Determine the (x, y) coordinate at the center of the cell enclosing the given text.  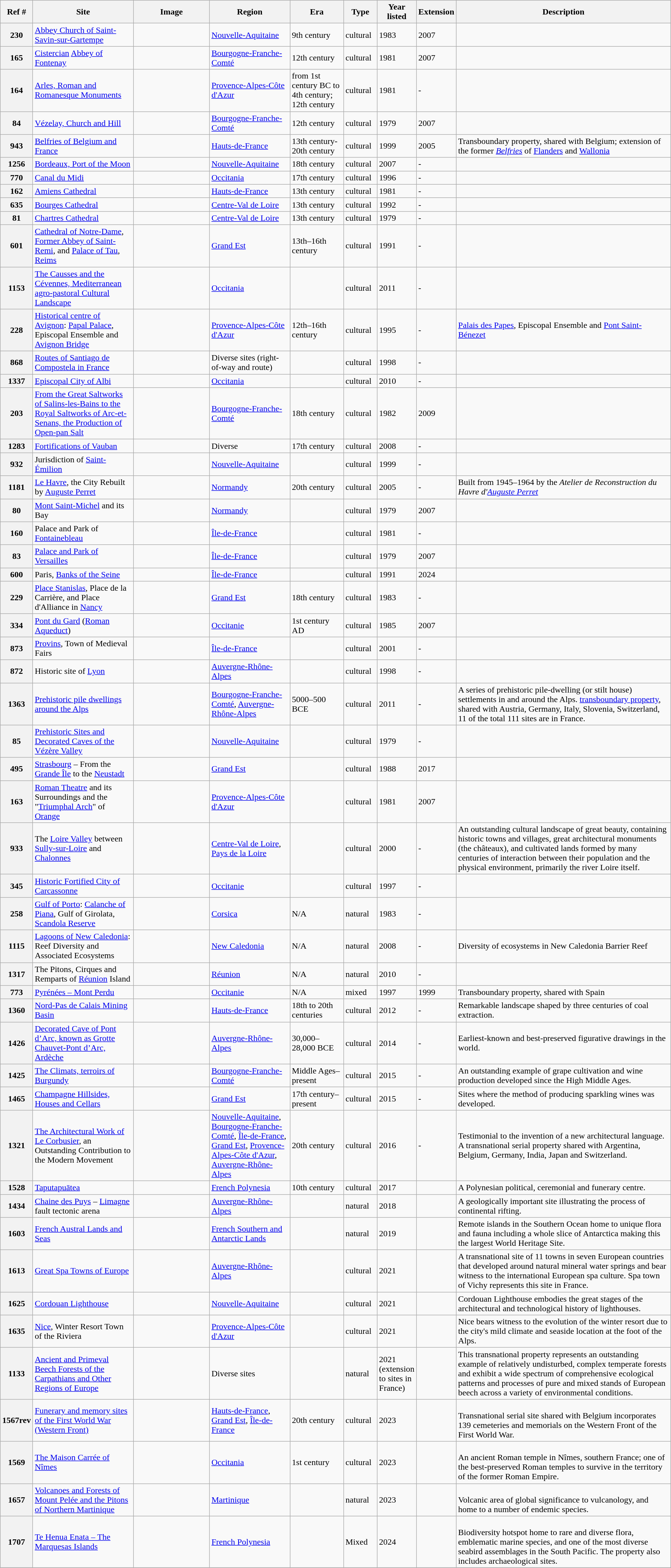
Transboundary property, shared with Spain (563, 992)
Year listed (397, 12)
Historic Fortified City of Carcassonne (83, 886)
Diversity of ecosystems in New Caledonia Barrier Reef (563, 946)
932 (17, 464)
Chaine des Puys – Limagne fault tectonic arena (83, 1205)
1133 (17, 1373)
Description (563, 12)
1567rev (17, 1421)
Belfries of Belgium and France (83, 146)
163 (17, 802)
334 (17, 625)
1317 (17, 974)
Vézelay, Church and Hill (83, 123)
Historical centre of Avignon: Papal Palace, Episcopal Ensemble and Avignon Bridge (83, 330)
635 (17, 204)
1153 (17, 288)
Palace and Park of Fontainebleau (83, 533)
84 (17, 123)
2018 (397, 1205)
Nord-Pas de Calais Mining Basin (83, 1010)
Volcanoes and Forests of Mount Pelée and the Pitons of Northern Martinique (83, 1500)
Lagoons of New Caledonia: Reef Diversity and Associated Ecosystems (83, 946)
Paris, Banks of the Seine (83, 574)
Funerary and memory sites of the First World War (Western Front) (83, 1421)
2000 (397, 849)
Historic site of Lyon (83, 671)
2001 (397, 648)
Amiens Cathedral (83, 191)
Cathedral of Notre-Dame, Former Abbey of Saint-Remi, and Palace of Tau, Reims (83, 245)
Centre-Val de Loire, Pays de la Loire (250, 849)
The Maison Carrée of Nîmes (83, 1462)
Routes of Santiago de Compostela in France (83, 363)
Gulf of Porto: Calanche of Piana, Gulf of Girolata, Scandola Reserve (83, 914)
mixed (360, 992)
1425 (17, 1075)
81 (17, 218)
30,000–28,000 BCE (317, 1043)
Corsica (250, 914)
18th to 20th centuries (317, 1010)
80 (17, 510)
From the Great Saltworks of Salins-les-Bains to the Royal Saltworks of Arc-et-Senans, the Production of Open-pan Salt (83, 413)
Bourges Cathedral (83, 204)
1115 (17, 946)
1985 (397, 625)
933 (17, 849)
Martinique (250, 1500)
1321 (17, 1145)
Mont Saint-Michel and its Bay (83, 510)
872 (17, 671)
Nice bears witness to the evolution of the winter resort due to the city's mild climate and seaside location at the foot of the Alps. (563, 1331)
1707 (17, 1542)
Taputapuātea (83, 1187)
1996 (397, 178)
1363 (17, 704)
873 (17, 648)
Diverse sites (right-of-way and route) (250, 363)
Decorated Cave of Pont d’Arc, known as Grotte Chauvet-Pont d’Arc, Ardèche (83, 1043)
165 (17, 58)
Earliest-known and best-preserved figurative drawings in the world. (563, 1043)
Chartres Cathedral (83, 218)
2014 (397, 1043)
162 (17, 191)
Provins, Town of Medieval Fairs (83, 648)
Transnational serial site shared with Belgium incorporates 139 cemeteries and memorials on the Western Front of the First World War. (563, 1421)
Sites where the method of producing sparkling wines was developed. (563, 1099)
773 (17, 992)
Ancient and Primeval Beech Forests of the Carpathians and Other Regions of Europe (83, 1373)
Episcopal City of Albi (83, 381)
Fortifications of Vauban (83, 446)
The Loire Valley between Sully-sur-Loire and Chalonnes (83, 849)
Nice, Winter Resort Town of the Riviera (83, 1331)
Hauts-de-France, Grand Est, Île-de-France (250, 1421)
1434 (17, 1205)
Place Stanislas, Place de la Carrière, and Place d'Alliance in Nancy (83, 597)
The Architectural Work of Le Corbusier, an Outstanding Contribution to the Modern Movement (83, 1145)
Type (360, 12)
228 (17, 330)
2012 (397, 1010)
Volcanic area of global significance to vulcanology, and home to a number of endemic species. (563, 1500)
1982 (397, 413)
Prehistoric Sites and Decorated Caves of the Vézère Valley (83, 741)
The Pitons, Cirques and Remparts of Réunion Island (83, 974)
17th century–present (317, 1099)
1360 (17, 1010)
Great Spa Towns of Europe (83, 1271)
1465 (17, 1099)
1995 (397, 330)
1988 (397, 769)
5000–500 BCE (317, 704)
Site (83, 12)
1256 (17, 164)
Bourgogne-Franche-Comté, Auvergne-Rhône-Alpes (250, 704)
A Polynesian political, ceremonial and funerary centre. (563, 1187)
203 (17, 413)
Palace and Park of Versailles (83, 556)
1426 (17, 1043)
Réunion (250, 974)
Canal du Midi (83, 178)
85 (17, 741)
Ref # (17, 12)
Arles, Roman and Romanesque Monuments (83, 91)
from 1st century BC to 4th century; 12th century (317, 91)
Cistercian Abbey of Fontenay (83, 58)
Palais des Papes, Episcopal Ensemble and Pont Saint-Bénezet (563, 330)
New Caledonia (250, 946)
868 (17, 363)
French Southern and Antarctic Lands (250, 1234)
1569 (17, 1462)
13th–16th century (317, 245)
1603 (17, 1234)
Mixed (360, 1542)
2021 (extension to sites in France) (397, 1373)
1st century (317, 1462)
230 (17, 35)
1657 (17, 1500)
Pont du Gard (Roman Aqueduct) (83, 625)
Extension (436, 12)
Cordouan Lighthouse embodies the great stages of the architectural and technological history of lighthouses. (563, 1304)
The Climats, terroirs of Burgundy (83, 1075)
Cordouan Lighthouse (83, 1304)
1613 (17, 1271)
Nouvelle-Aquitaine, Bourgogne-Franche-Comté, Île-de-France, Grand Est, Provence-Alpes-Côte d'Azur, Auvergne-Rhône-Alpes (250, 1145)
Roman Theatre and its Surroundings and the "Triumphal Arch" of Orange (83, 802)
Bordeaux, Port of the Moon (83, 164)
770 (17, 178)
1635 (17, 1331)
An ancient Roman temple in Nîmes, southern France; one of the best-preserved Roman temples to survive in the territory of the former Roman Empire. (563, 1462)
Image (171, 12)
The Causses and the Cévennes, Mediterranean agro-pastoral Cultural Landscape (83, 288)
495 (17, 769)
Le Havre, the City Rebuilt by Auguste Perret (83, 487)
600 (17, 574)
1st century AD (317, 625)
1528 (17, 1187)
Abbey Church of Saint-Savin-sur-Gartempe (83, 35)
943 (17, 146)
164 (17, 91)
Pyrénées – Mont Perdu (83, 992)
Transboundary property, shared with Belgium; extension of the former Belfries of Flanders and Wallonia (563, 146)
1992 (397, 204)
Diverse sites (250, 1373)
Te Henua Enata – The Marquesas Islands (83, 1542)
2016 (397, 1145)
An outstanding example of grape cultivation and wine production developed since the High Middle Ages. (563, 1075)
2009 (436, 413)
345 (17, 886)
10th century (317, 1187)
160 (17, 533)
1283 (17, 446)
83 (17, 556)
12th–16th century (317, 330)
1337 (17, 381)
Built from 1945–1964 by the Atelier de Reconstruction du Havre d'Auguste Perret (563, 487)
French Austral Lands and Seas (83, 1234)
Prehistoric pile dwellings around the Alps (83, 704)
1625 (17, 1304)
1181 (17, 487)
601 (17, 245)
229 (17, 597)
258 (17, 914)
A geologically important site illustrating the process of continental rifting. (563, 1205)
Middle Ages–present (317, 1075)
Diverse (250, 446)
13th century-20th century (317, 146)
Region (250, 12)
Remarkable landscape shaped by three centuries of coal extraction. (563, 1010)
Champagne Hillsides, Houses and Cellars (83, 1099)
Jurisdiction of Saint-Émilion (83, 464)
Strasbourg – From the Grande Île to the Neustadt (83, 769)
9th century (317, 35)
Era (317, 12)
2019 (397, 1234)
